Determine the [X, Y] coordinate at the center of the cell enclosing the given text.  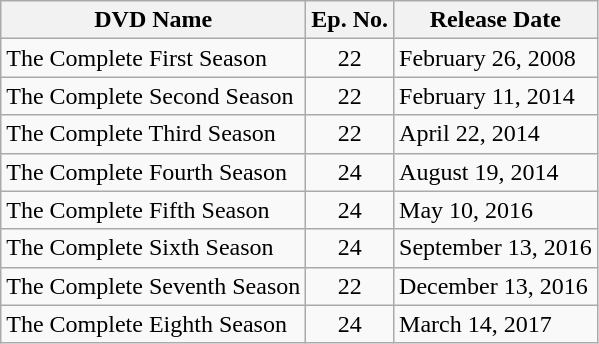
February 11, 2014 [496, 96]
Release Date [496, 20]
February 26, 2008 [496, 58]
August 19, 2014 [496, 172]
DVD Name [154, 20]
The Complete Sixth Season [154, 248]
April 22, 2014 [496, 134]
March 14, 2017 [496, 324]
Ep. No. [350, 20]
September 13, 2016 [496, 248]
May 10, 2016 [496, 210]
December 13, 2016 [496, 286]
The Complete Seventh Season [154, 286]
The Complete Eighth Season [154, 324]
The Complete Fifth Season [154, 210]
The Complete Third Season [154, 134]
The Complete First Season [154, 58]
The Complete Fourth Season [154, 172]
The Complete Second Season [154, 96]
